For the text-containing cell, return its midpoint in (x, y) coordinate format. 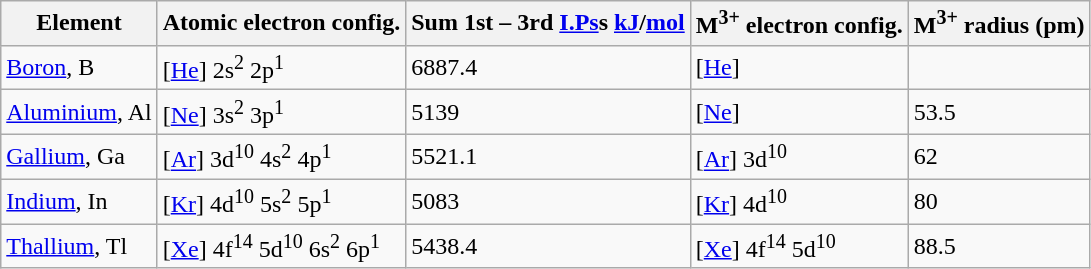
M3+ electron config. (799, 24)
[He] 2s2 2p1 (282, 68)
6887.4 (548, 68)
Sum 1st – 3rd I.Pss kJ/mol (548, 24)
Atomic electron config. (282, 24)
[Ar] 3d10 4s2 4p1 (282, 156)
Element (79, 24)
[Xe] 4f14 5d10 (799, 246)
5521.1 (548, 156)
[Ne] 3s2 3p1 (282, 112)
[He] (799, 68)
88.5 (999, 246)
5438.4 (548, 246)
[Ar] 3d10 (799, 156)
Boron, B (79, 68)
M3+ radius (pm) (999, 24)
[Kr] 4d10 (799, 202)
53.5 (999, 112)
Gallium, Ga (79, 156)
Aluminium, Al (79, 112)
Indium, In (79, 202)
[Xe] 4f14 5d10 6s2 6p1 (282, 246)
[Ne] (799, 112)
[Kr] 4d10 5s2 5p1 (282, 202)
5083 (548, 202)
80 (999, 202)
Thallium, Tl (79, 246)
5139 (548, 112)
62 (999, 156)
